Scan for the cell matching the given text and deliver its (x, y) coordinate at center. 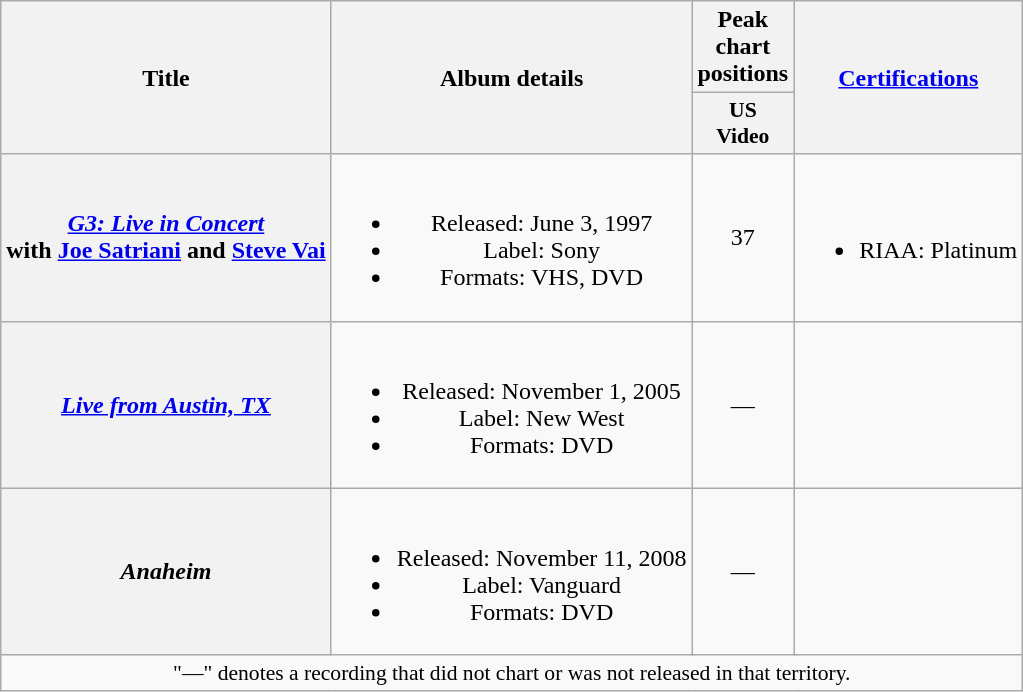
G3: Live in Concertwith Joe Satriani and Steve Vai (166, 238)
Anaheim (166, 572)
37 (743, 238)
Peak chart positions (743, 47)
Certifications (908, 78)
Album details (512, 78)
Live from Austin, TX (166, 404)
Title (166, 78)
USVideo (743, 124)
Released: November 1, 2005Label: New WestFormats: DVD (512, 404)
Released: June 3, 1997Label: SonyFormats: VHS, DVD (512, 238)
RIAA: Platinum (908, 238)
"—" denotes a recording that did not chart or was not released in that territory. (512, 673)
Released: November 11, 2008Label: VanguardFormats: DVD (512, 572)
